Return the (x, y) coordinate for the center point of the cell that contains the specified text.  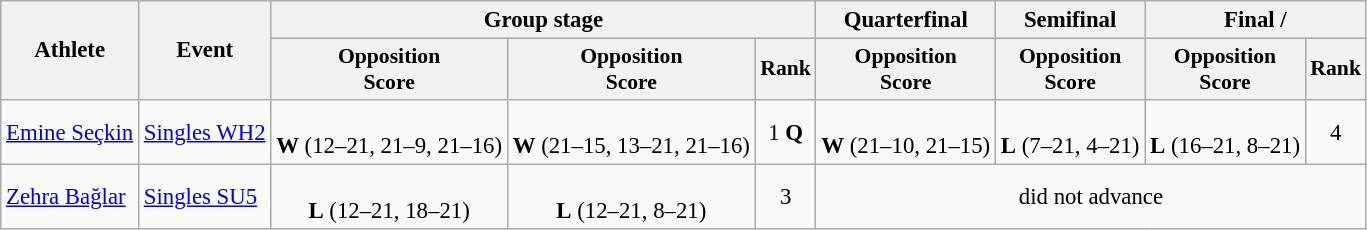
W (21–15, 13–21, 21–16) (631, 132)
W (21–10, 21–15) (906, 132)
4 (1336, 132)
3 (786, 196)
Event (205, 50)
L (12–21, 8–21) (631, 196)
Zehra Bağlar (70, 196)
did not advance (1091, 196)
Quarterfinal (906, 20)
Final / (1256, 20)
L (16–21, 8–21) (1226, 132)
Singles SU5 (205, 196)
W (12–21, 21–9, 21–16) (390, 132)
Group stage (544, 20)
Emine Seçkin (70, 132)
L (7–21, 4–21) (1070, 132)
L (12–21, 18–21) (390, 196)
Athlete (70, 50)
1 Q (786, 132)
Semifinal (1070, 20)
Singles WH2 (205, 132)
